Search for the cell housing the specified text and yield its (x, y) center coordinate. 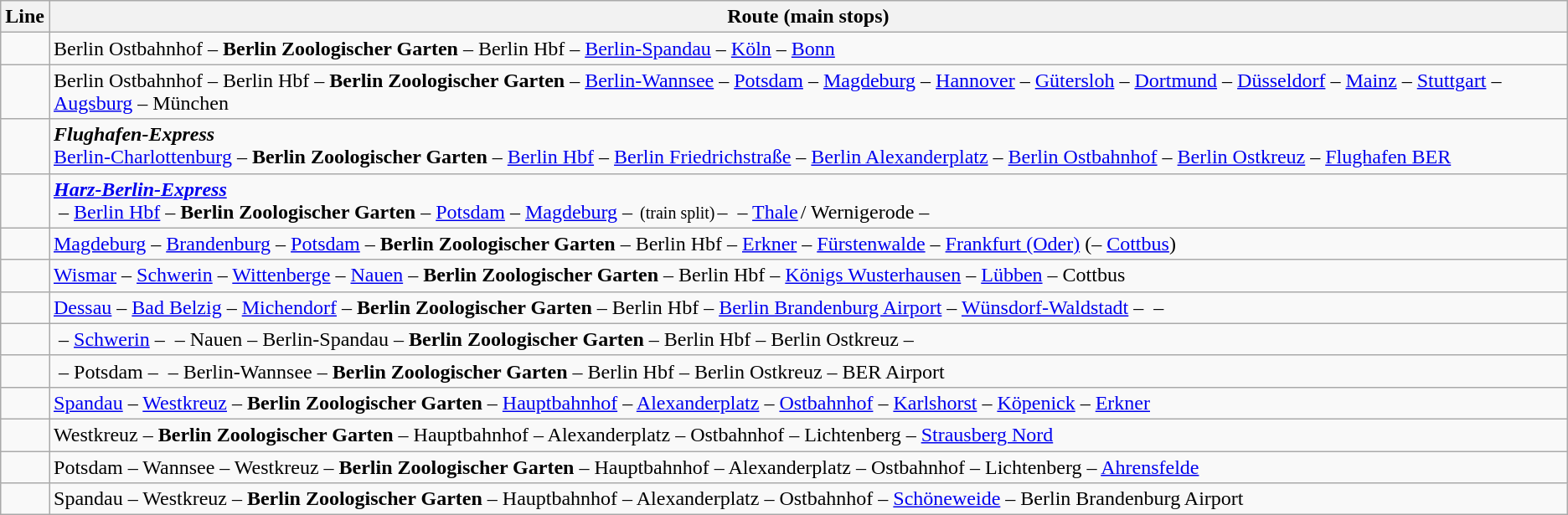
Line (25, 17)
Dessau – Bad Belzig – Michendorf – Berlin Zoologischer Garten – Berlin Hbf – Berlin Brandenburg Airport – Wünsdorf-Waldstadt – – (807, 307)
Harz-Berlin-Express – Berlin Hbf – Berlin Zoologischer Garten – Potsdam – Magdeburg – (train split) – – Thale / Wernigerode – (807, 201)
Route (main stops) (807, 17)
Berlin Ostbahnhof – Berlin Zoologischer Garten – Berlin Hbf – Berlin-Spandau – Köln – Bonn (807, 49)
Wismar – Schwerin – Wittenberge – Nauen – Berlin Zoologischer Garten – Berlin Hbf – Königs Wusterhausen – Lübben – Cottbus (807, 276)
– Schwerin – – Nauen – Berlin-Spandau – Berlin Zoologischer Garten – Berlin Hbf – Berlin Ostkreuz – (807, 339)
Magdeburg – Brandenburg – Potsdam – Berlin Zoologischer Garten – Berlin Hbf – Erkner – Fürstenwalde – Frankfurt (Oder) (– Cottbus) (807, 244)
Westkreuz – Berlin Zoologischer Garten – Hauptbahnhof – Alexanderplatz – Ostbahnhof – Lichtenberg – Strausberg Nord (807, 435)
Spandau – Westkreuz – Berlin Zoologischer Garten – Hauptbahnhof – Alexanderplatz – Ostbahnhof – Karlshorst – Köpenick – Erkner (807, 403)
Spandau – Westkreuz – Berlin Zoologischer Garten – Hauptbahnhof – Alexanderplatz – Ostbahnhof – Schöneweide – Berlin Brandenburg Airport (807, 499)
Potsdam – Wannsee – Westkreuz – Berlin Zoologischer Garten – Hauptbahnhof – Alexanderplatz – Ostbahnhof – Lichtenberg – Ahrensfelde (807, 466)
– Potsdam – – Berlin-Wannsee – Berlin Zoologischer Garten – Berlin Hbf – Berlin Ostkreuz – BER Airport (807, 371)
